Identify which cell holds the provided text, then report its (x, y) central coordinate. 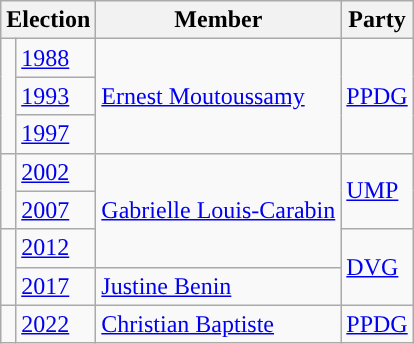
UMP (377, 191)
Election (48, 20)
DVG (377, 267)
2002 (56, 172)
2012 (56, 248)
Ernest Moutoussamy (218, 96)
Party (377, 20)
1997 (56, 134)
2017 (56, 286)
2007 (56, 210)
1993 (56, 96)
Christian Baptiste (218, 324)
Justine Benin (218, 286)
Member (218, 20)
Gabrielle Louis-Carabin (218, 210)
1988 (56, 58)
2022 (56, 324)
